Return [x, y] of the center of cell containing provided text 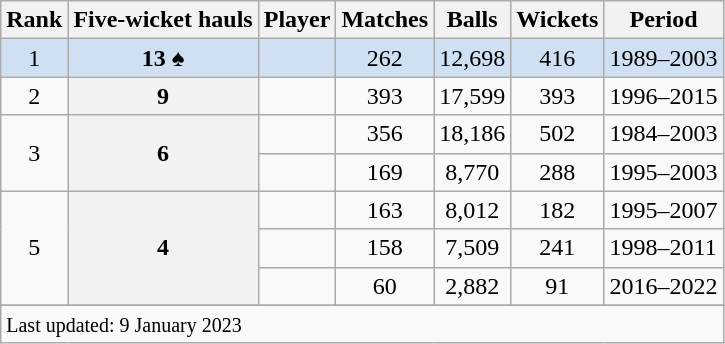
182 [558, 210]
7,509 [472, 248]
169 [385, 172]
4 [163, 248]
Rank [34, 20]
91 [558, 286]
1984–2003 [664, 134]
2,882 [472, 286]
1995–2003 [664, 172]
1996–2015 [664, 96]
416 [558, 58]
1995–2007 [664, 210]
2 [34, 96]
1989–2003 [664, 58]
60 [385, 286]
502 [558, 134]
Wickets [558, 20]
158 [385, 248]
5 [34, 248]
8,012 [472, 210]
241 [558, 248]
Player [297, 20]
17,599 [472, 96]
288 [558, 172]
262 [385, 58]
Matches [385, 20]
3 [34, 153]
1998–2011 [664, 248]
1 [34, 58]
12,698 [472, 58]
9 [163, 96]
13 ♠ [163, 58]
356 [385, 134]
2016–2022 [664, 286]
Last updated: 9 January 2023 [362, 324]
Period [664, 20]
6 [163, 153]
163 [385, 210]
Balls [472, 20]
Five-wicket hauls [163, 20]
18,186 [472, 134]
8,770 [472, 172]
